Find where the given text appears and provide that cell's center as (X, Y) coordinate. 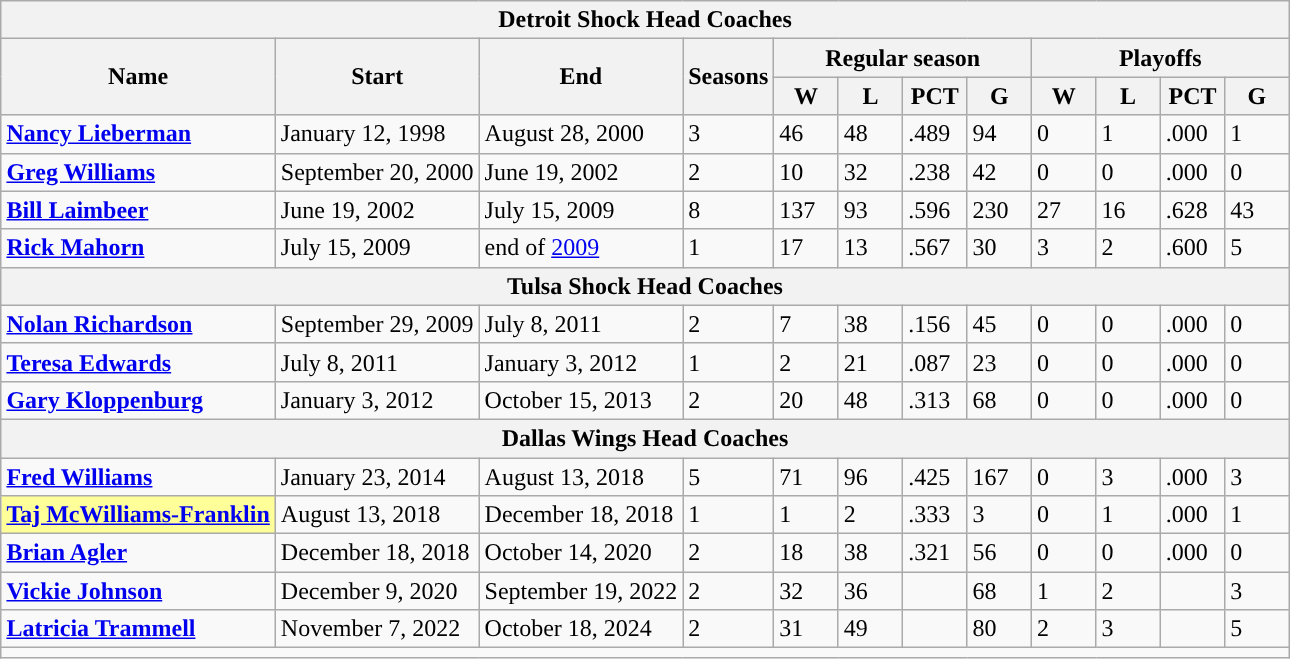
September 20, 2000 (377, 172)
7 (806, 324)
10 (806, 172)
.628 (1192, 210)
43 (1257, 210)
96 (870, 477)
Nancy Lieberman (138, 134)
November 7, 2022 (377, 629)
Nolan Richardson (138, 324)
.600 (1192, 248)
.321 (935, 553)
September 19, 2022 (581, 591)
16 (1128, 210)
20 (806, 400)
October 18, 2024 (581, 629)
.313 (935, 400)
.489 (935, 134)
21 (870, 362)
Taj McWilliams-Franklin (138, 515)
.087 (935, 362)
Detroit Shock Head Coaches (645, 20)
End (581, 77)
46 (806, 134)
Brian Agler (138, 553)
.238 (935, 172)
Dallas Wings Head Coaches (645, 438)
Vickie Johnson (138, 591)
August 28, 2000 (581, 134)
end of 2009 (581, 248)
January 23, 2014 (377, 477)
Bill Laimbeer (138, 210)
23 (999, 362)
September 29, 2009 (377, 324)
8 (728, 210)
.333 (935, 515)
30 (999, 248)
Regular season (903, 58)
36 (870, 591)
Latricia Trammell (138, 629)
Rick Mahorn (138, 248)
56 (999, 553)
Playoffs (1160, 58)
.425 (935, 477)
Start (377, 77)
October 14, 2020 (581, 553)
167 (999, 477)
December 9, 2020 (377, 591)
.596 (935, 210)
71 (806, 477)
45 (999, 324)
Teresa Edwards (138, 362)
January 12, 1998 (377, 134)
80 (999, 629)
13 (870, 248)
42 (999, 172)
94 (999, 134)
230 (999, 210)
Tulsa Shock Head Coaches (645, 286)
18 (806, 553)
Name (138, 77)
31 (806, 629)
49 (870, 629)
93 (870, 210)
27 (1063, 210)
137 (806, 210)
Fred Williams (138, 477)
Seasons (728, 77)
Greg Williams (138, 172)
17 (806, 248)
.567 (935, 248)
October 15, 2013 (581, 400)
.156 (935, 324)
Gary Kloppenburg (138, 400)
